Provide the (X, Y) coordinate of the cell's center where the given text is located.  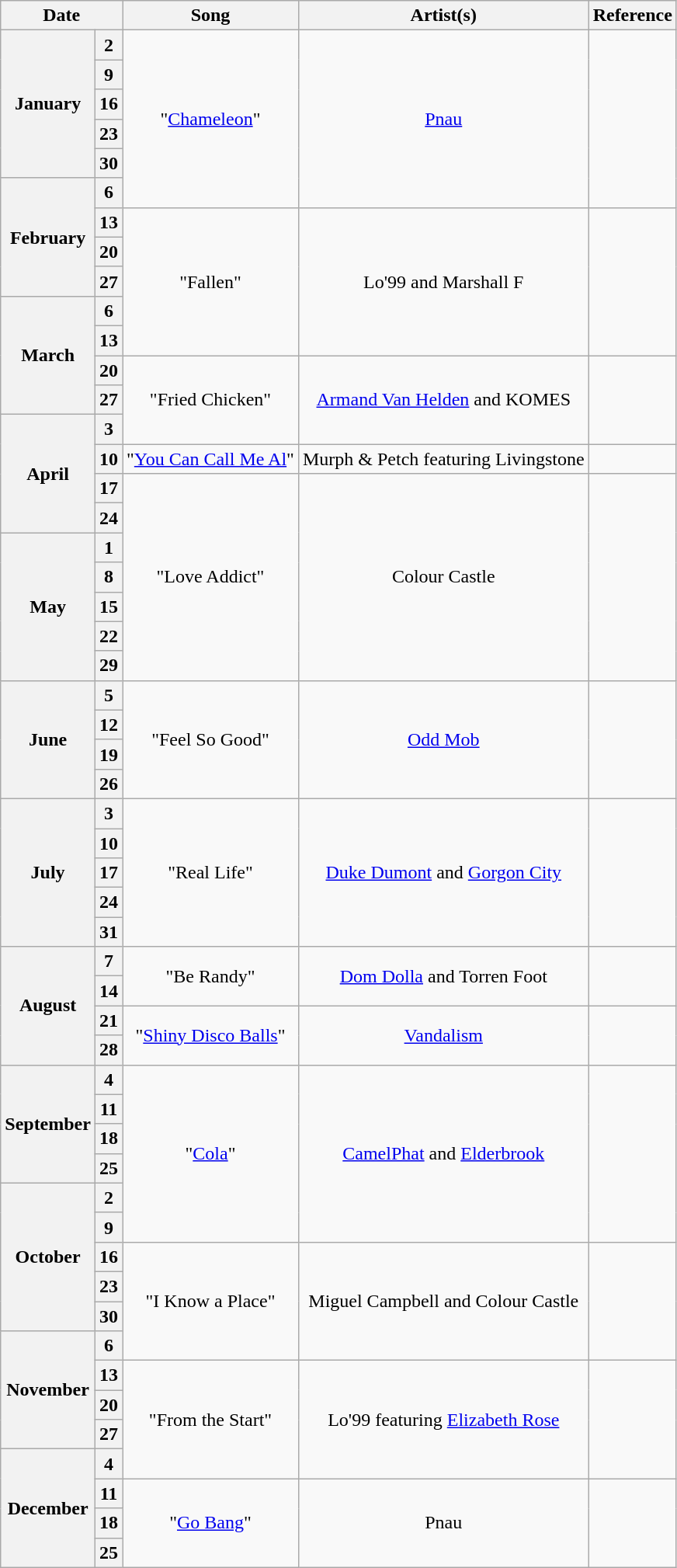
14 (109, 991)
"Love Addict" (211, 577)
5 (109, 695)
29 (109, 666)
December (48, 1508)
21 (109, 1020)
Duke Dumont and Gorgon City (443, 872)
15 (109, 607)
April (48, 474)
Murph & Petch featuring Livingstone (443, 459)
July (48, 872)
Lo'99 featuring Elizabeth Rose (443, 1420)
"Be Randy" (211, 976)
"Feel So Good" (211, 739)
CamelPhat and Elderbrook (443, 1153)
26 (109, 784)
"I Know a Place" (211, 1301)
"Chameleon" (211, 119)
September (48, 1124)
Lo'99 and Marshall F (443, 281)
"Cola" (211, 1153)
Armand Van Helden and KOMES (443, 400)
May (48, 607)
"Fried Chicken" (211, 400)
19 (109, 754)
Artist(s) (443, 16)
"Real Life" (211, 872)
31 (109, 932)
August (48, 1006)
January (48, 104)
Miguel Campbell and Colour Castle (443, 1301)
Dom Dolla and Torren Foot (443, 976)
1 (109, 548)
November (48, 1390)
Date (62, 16)
22 (109, 636)
Colour Castle (443, 577)
"Go Bang" (211, 1523)
"Fallen" (211, 281)
Vandalism (443, 1035)
"You Can Call Me Al" (211, 459)
October (48, 1257)
"Shiny Disco Balls" (211, 1035)
7 (109, 961)
Song (211, 16)
28 (109, 1050)
Odd Mob (443, 739)
Reference (632, 16)
June (48, 739)
12 (109, 725)
"From the Start" (211, 1420)
8 (109, 577)
March (48, 355)
February (48, 237)
